Determine the [x, y] coordinate at the center of the cell enclosing the given text.  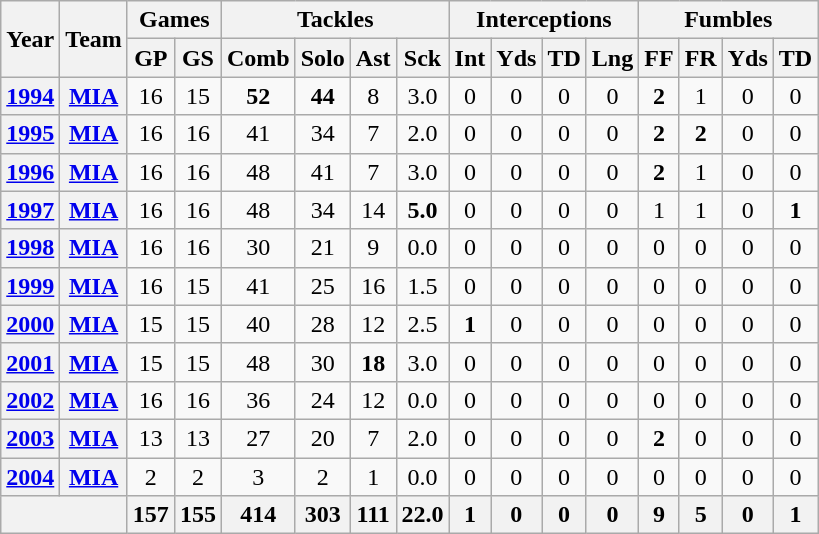
GS [198, 58]
40 [258, 324]
20 [322, 438]
Ast [373, 58]
2001 [30, 362]
2000 [30, 324]
Int [470, 58]
Fumbles [728, 20]
1995 [30, 134]
Interceptions [544, 20]
FR [700, 58]
52 [258, 96]
Team [94, 39]
1998 [30, 248]
GP [150, 58]
1996 [30, 172]
5.0 [422, 210]
Comb [258, 58]
Games [174, 20]
22.0 [422, 515]
14 [373, 210]
2.5 [422, 324]
157 [150, 515]
155 [198, 515]
8 [373, 96]
2002 [30, 400]
FF [659, 58]
2003 [30, 438]
1999 [30, 286]
1.5 [422, 286]
1997 [30, 210]
25 [322, 286]
27 [258, 438]
414 [258, 515]
18 [373, 362]
Year [30, 39]
Tackles [335, 20]
2004 [30, 477]
44 [322, 96]
21 [322, 248]
3 [258, 477]
303 [322, 515]
Lng [612, 58]
28 [322, 324]
Solo [322, 58]
111 [373, 515]
5 [700, 515]
Sck [422, 58]
36 [258, 400]
24 [322, 400]
1994 [30, 96]
